Locate the cell with the specified text and output its [x, y] center coordinate. 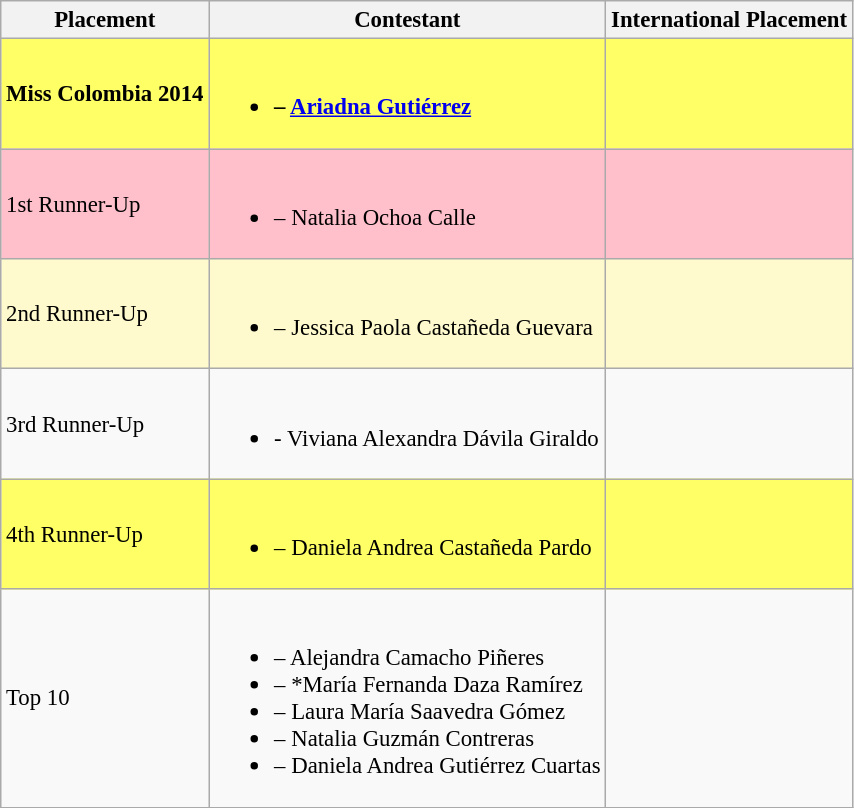
Contestant [408, 20]
– Alejandra Camacho Piñeres – *María Fernanda Daza Ramírez – Laura María Saavedra Gómez – Natalia Guzmán Contreras – Daniela Andrea Gutiérrez Cuartas [408, 698]
– Natalia Ochoa Calle [408, 204]
1st Runner-Up [105, 204]
– Jessica Paola Castañeda Guevara [408, 314]
Top 10 [105, 698]
Miss Colombia 2014 [105, 94]
- Viviana Alexandra Dávila Giraldo [408, 424]
Placement [105, 20]
4th Runner-Up [105, 534]
2nd Runner-Up [105, 314]
International Placement [730, 20]
– Ariadna Gutiérrez [408, 94]
– Daniela Andrea Castañeda Pardo [408, 534]
3rd Runner-Up [105, 424]
